Provide the [x, y] coordinate of the cell's center where the given text is located.  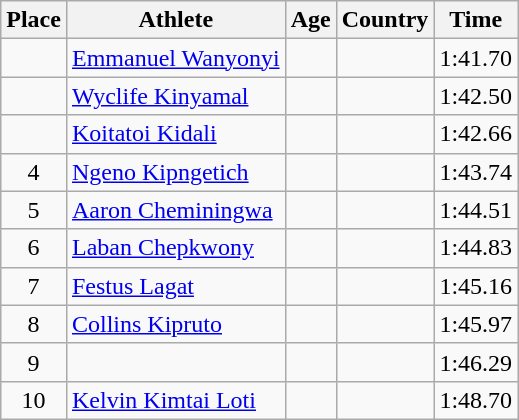
1:42.50 [476, 96]
Aaron Cheminingwa [176, 210]
1:44.51 [476, 210]
1:48.70 [476, 400]
1:41.70 [476, 58]
8 [34, 324]
Place [34, 20]
Time [476, 20]
Emmanuel Wanyonyi [176, 58]
1:42.66 [476, 134]
Collins Kipruto [176, 324]
Ngeno Kipngetich [176, 172]
Kelvin Kimtai Loti [176, 400]
1:46.29 [476, 362]
1:45.16 [476, 286]
Koitatoi Kidali [176, 134]
Laban Chepkwony [176, 248]
Wyclife Kinyamal [176, 96]
1:44.83 [476, 248]
9 [34, 362]
5 [34, 210]
4 [34, 172]
Country [385, 20]
6 [34, 248]
1:43.74 [476, 172]
1:45.97 [476, 324]
Age [310, 20]
10 [34, 400]
Athlete [176, 20]
7 [34, 286]
Festus Lagat [176, 286]
